Scan for the cell matching the given text and deliver its [X, Y] coordinate at center. 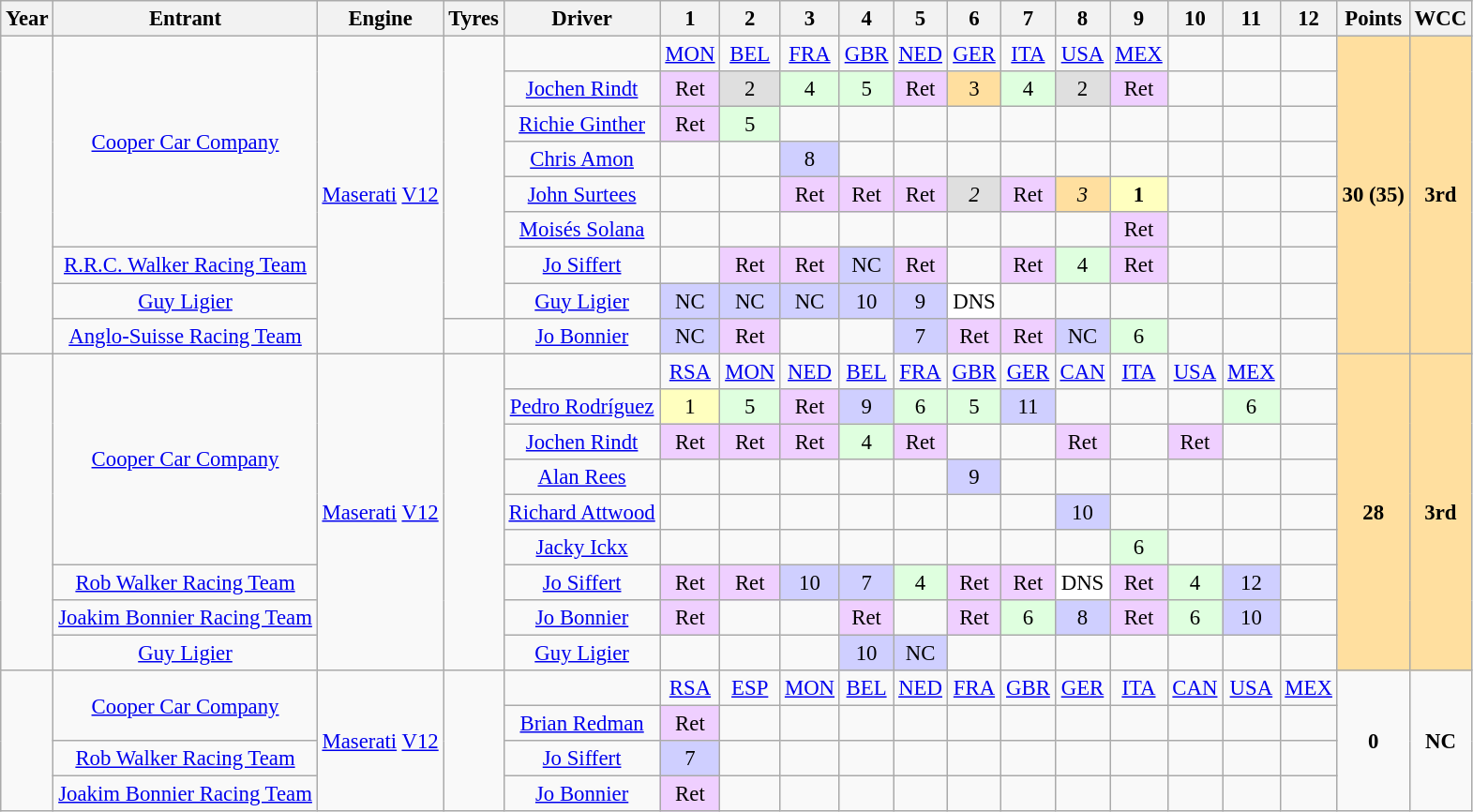
Brian Redman [581, 724]
Entrant [186, 19]
Jacky Ickx [581, 548]
R.R.C. Walker Racing Team [186, 265]
Year [27, 19]
30 (35) [1373, 195]
Pedro Rodríguez [581, 406]
WCC [1440, 19]
Richard Attwood [581, 512]
Alan Rees [581, 477]
ESP [750, 688]
Anglo-Suisse Racing Team [186, 336]
Engine [381, 19]
28 [1373, 512]
Moisés Solana [581, 230]
Driver [581, 19]
Tyres [473, 19]
0 [1373, 741]
John Surtees [581, 195]
Chris Amon [581, 159]
Richie Ginther [581, 125]
Points [1373, 19]
